Identify which cell holds the provided text, then report its [X, Y] central coordinate. 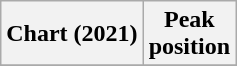
Peakposition [189, 34]
Chart (2021) [72, 34]
